Output the [X, Y] coordinate of the center of the cell containing the given text.  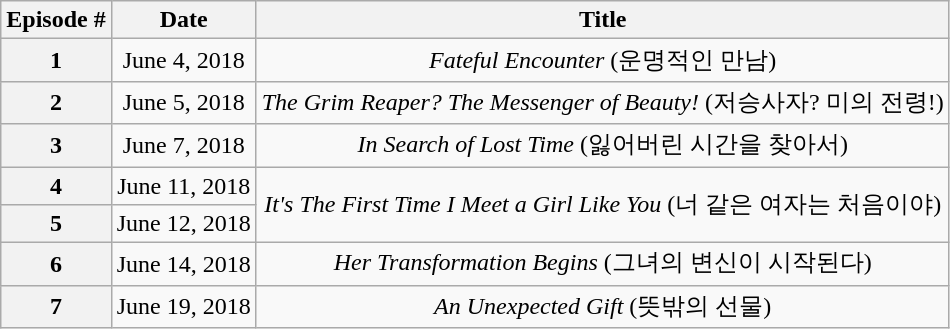
June 19, 2018 [184, 306]
Title [602, 20]
3 [56, 146]
June 7, 2018 [184, 146]
June 11, 2018 [184, 185]
6 [56, 264]
Her Transformation Begins (그녀의 변신이 시작된다) [602, 264]
June 14, 2018 [184, 264]
7 [56, 306]
2 [56, 102]
Episode # [56, 20]
Date [184, 20]
The Grim Reaper? The Messenger of Beauty! (저승사자? 미의 전령!) [602, 102]
5 [56, 224]
In Search of Lost Time (잃어버린 시간을 찾아서) [602, 146]
1 [56, 60]
Fateful Encounter (운명적인 만남) [602, 60]
An Unexpected Gift (뜻밖의 선물) [602, 306]
It's The First Time I Meet a Girl Like You (너 같은 여자는 처음이야) [602, 204]
June 12, 2018 [184, 224]
June 4, 2018 [184, 60]
4 [56, 185]
June 5, 2018 [184, 102]
